Scan for the cell matching the given text and deliver its [X, Y] coordinate at center. 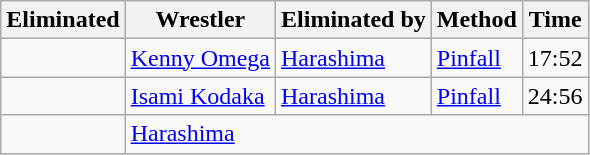
Eliminated by [354, 20]
Method [476, 20]
Kenny Omega [200, 58]
Wrestler [200, 20]
17:52 [555, 58]
Time [555, 20]
24:56 [555, 96]
Isami Kodaka [200, 96]
Eliminated [63, 20]
